Search for the cell housing the specified text and yield its [X, Y] center coordinate. 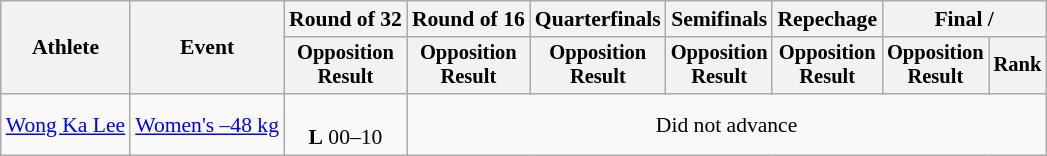
Athlete [66, 48]
Rank [1018, 66]
Round of 32 [346, 19]
Wong Ka Lee [66, 124]
L 00–10 [346, 124]
Repechage [827, 19]
Did not advance [726, 124]
Final / [964, 19]
Round of 16 [468, 19]
Semifinals [720, 19]
Women's –48 kg [207, 124]
Event [207, 48]
Quarterfinals [598, 19]
